Detect which cell encompasses the target text, then output its [x, y] center coordinate. 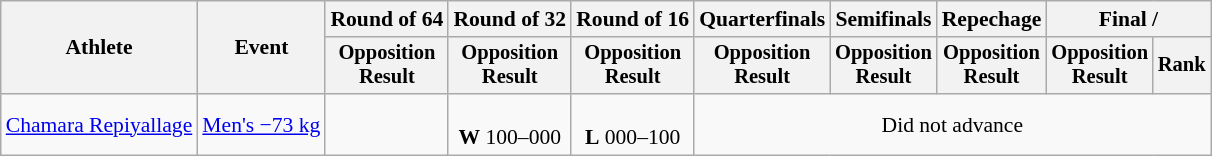
Final / [1128, 19]
Rank [1182, 66]
Event [261, 48]
Round of 64 [386, 19]
Round of 32 [510, 19]
Athlete [100, 48]
W 100–000 [510, 124]
Semifinals [884, 19]
Chamara Repiyallage [100, 124]
Round of 16 [632, 19]
Men's −73 kg [261, 124]
Repechage [992, 19]
Quarterfinals [762, 19]
L 000–100 [632, 124]
Did not advance [952, 124]
